Find where the given text appears and provide that cell's center as (x, y) coordinate. 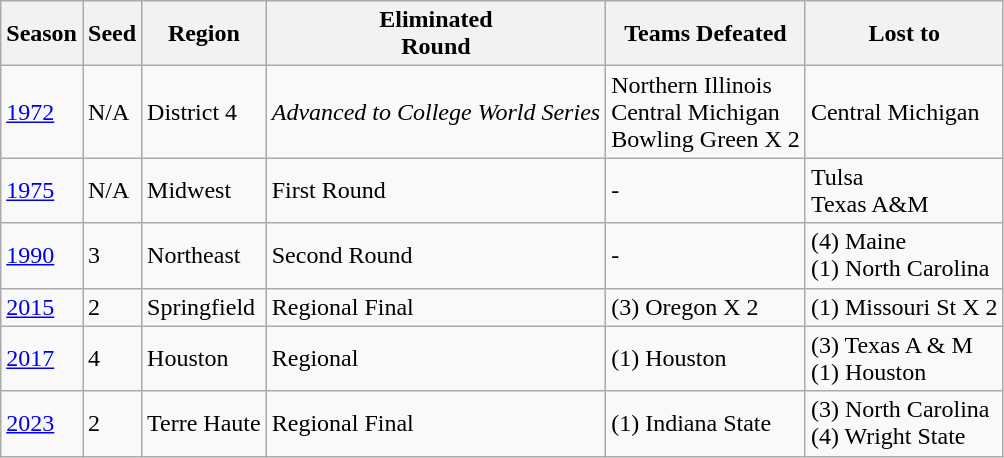
2015 (42, 307)
Midwest (204, 190)
First Round (436, 190)
Advanced to College World Series (436, 112)
2023 (42, 424)
TulsaTexas A&M (904, 190)
(1) Houston (706, 358)
2017 (42, 358)
Springfield (204, 307)
(3) Texas A & M(1) Houston (904, 358)
EliminatedRound (436, 34)
(1) Missouri St X 2 (904, 307)
4 (112, 358)
3 (112, 256)
Region (204, 34)
Season (42, 34)
Houston (204, 358)
1975 (42, 190)
District 4 (204, 112)
Regional (436, 358)
(3) Oregon X 2 (706, 307)
Terre Haute (204, 424)
(3) North Carolina(4) Wright State (904, 424)
(4) Maine (1) North Carolina (904, 256)
1990 (42, 256)
Seed (112, 34)
Northern IllinoisCentral MichiganBowling Green X 2 (706, 112)
1972 (42, 112)
Northeast (204, 256)
Teams Defeated (706, 34)
(1) Indiana State (706, 424)
Central Michigan (904, 112)
Lost to (904, 34)
Second Round (436, 256)
